Identify which cell holds the provided text, then report its (x, y) central coordinate. 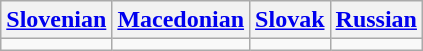
Slovenian (56, 20)
Russian (376, 20)
Slovak (290, 20)
Macedonian (181, 20)
